From the cell containing the given text, extract its center point as [x, y] coordinate. 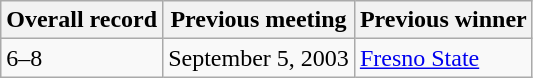
Fresno State [443, 58]
Overall record [82, 20]
Previous meeting [259, 20]
Previous winner [443, 20]
6–8 [82, 58]
September 5, 2003 [259, 58]
